Find where the given text appears and provide that cell's center as [X, Y] coordinate. 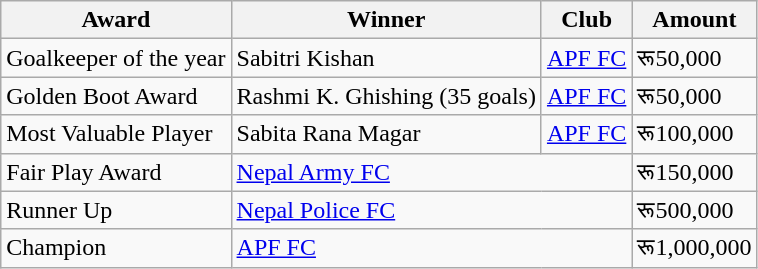
Golden Boot Award [116, 96]
रू500,000 [694, 210]
Amount [694, 20]
Sabita Rana Magar [386, 134]
Rashmi K. Ghishing (35 goals) [386, 96]
Sabitri Kishan [386, 58]
Goalkeeper of the year [116, 58]
Club [586, 20]
Award [116, 20]
रू150,000 [694, 172]
रू100,000 [694, 134]
रू1,000,000 [694, 248]
Nepal Police FC [432, 210]
Winner [386, 20]
Fair Play Award [116, 172]
Nepal Army FC [432, 172]
Most Valuable Player [116, 134]
Runner Up [116, 210]
Champion [116, 248]
